Find where the given text appears and provide that cell's center as (X, Y) coordinate. 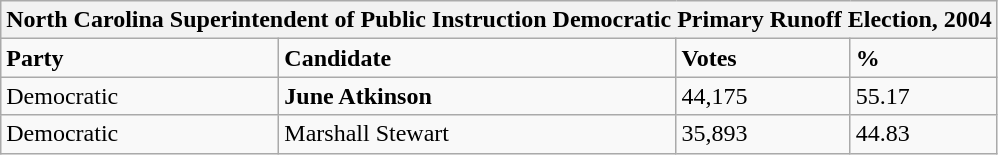
June Atkinson (478, 96)
55.17 (924, 96)
44,175 (763, 96)
Candidate (478, 58)
Votes (763, 58)
35,893 (763, 134)
Party (140, 58)
% (924, 58)
North Carolina Superintendent of Public Instruction Democratic Primary Runoff Election, 2004 (500, 20)
44.83 (924, 134)
Marshall Stewart (478, 134)
